Find where the given text appears and provide that cell's center as (x, y) coordinate. 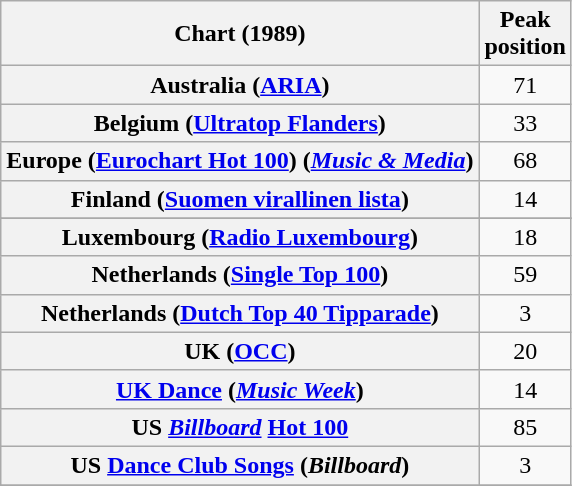
US Dance Club Songs (Billboard) (240, 465)
59 (525, 275)
Netherlands (Dutch Top 40 Tipparade) (240, 313)
33 (525, 123)
Chart (1989) (240, 34)
Australia (ARIA) (240, 85)
UK (OCC) (240, 351)
Belgium (Ultratop Flanders) (240, 123)
Netherlands (Single Top 100) (240, 275)
18 (525, 237)
Finland (Suomen virallinen lista) (240, 199)
Luxembourg (Radio Luxembourg) (240, 237)
85 (525, 427)
US Billboard Hot 100 (240, 427)
71 (525, 85)
Europe (Eurochart Hot 100) (Music & Media) (240, 161)
Peakposition (525, 34)
UK Dance (Music Week) (240, 389)
68 (525, 161)
20 (525, 351)
